Capture the cell that displays the provided text and extract its [X, Y] central coordinate. 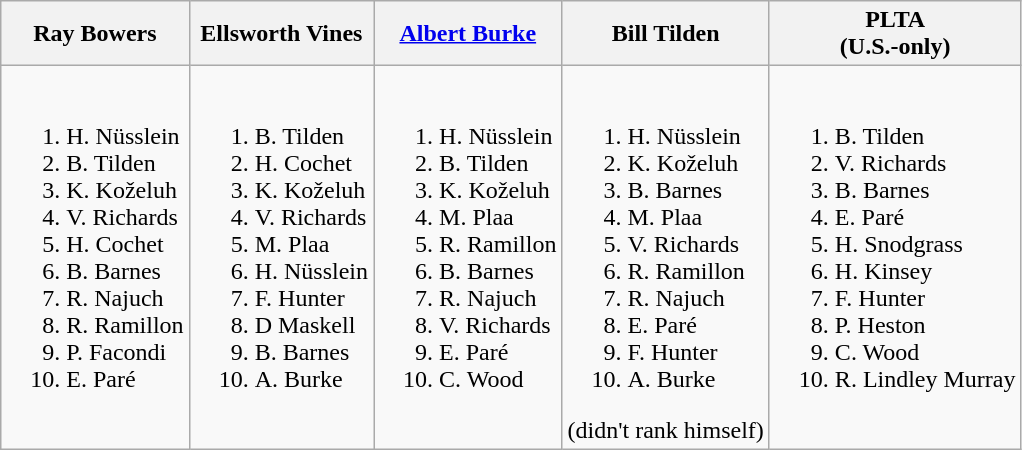
Ray Bowers [95, 34]
Ellsworth Vines [281, 34]
B. Tilden V. Richards B. Barnes E. Paré H. Snodgrass H. Kinsey F. Hunter P. Heston C. Wood R. Lindley Murray [895, 258]
B. Tilden H. Cochet K. Koželuh V. Richards M. Plaa H. Nüsslein F. Hunter D Maskell B. Barnes A. Burke [281, 258]
Albert Burke [468, 34]
Bill Tilden [666, 34]
H. Nüsslein K. Koželuh B. Barnes M. Plaa V. Richards R. Ramillon R. Najuch E. Paré F. Hunter A. Burke(didn't rank himself) [666, 258]
H. Nüsslein B. Tilden K. Koželuh M. Plaa R. Ramillon B. Barnes R. Najuch V. Richards E. Paré C. Wood [468, 258]
PLTA(U.S.-only) [895, 34]
H. Nüsslein B. Tilden K. Koželuh V. Richards H. Cochet B. Barnes R. Najuch R. Ramillon P. Facondi E. Paré [95, 258]
